Output the (X, Y) coordinate of the center of the cell containing the given text.  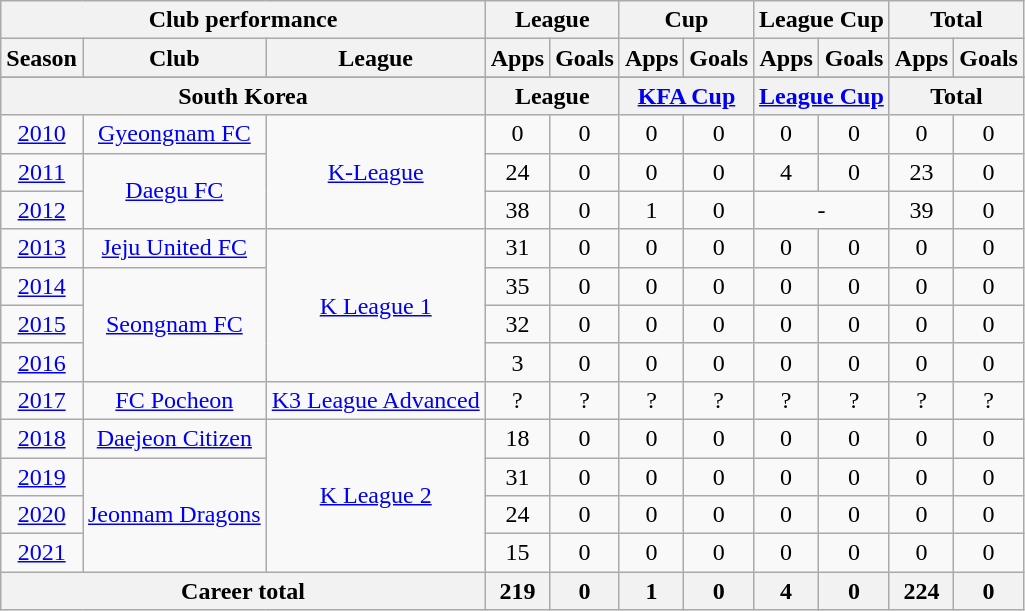
2011 (42, 172)
KFA Cup (686, 96)
219 (517, 591)
Daegu FC (174, 191)
Club (174, 58)
Cup (686, 20)
2018 (42, 438)
2010 (42, 134)
2021 (42, 553)
Jeonnam Dragons (174, 515)
K3 League Advanced (376, 400)
Career total (243, 591)
2017 (42, 400)
Daejeon Citizen (174, 438)
2019 (42, 477)
3 (517, 362)
K-League (376, 172)
38 (517, 210)
2012 (42, 210)
32 (517, 324)
K League 2 (376, 495)
2014 (42, 286)
39 (921, 210)
Season (42, 58)
18 (517, 438)
K League 1 (376, 305)
2016 (42, 362)
2013 (42, 248)
15 (517, 553)
Jeju United FC (174, 248)
- (822, 210)
224 (921, 591)
FC Pocheon (174, 400)
Seongnam FC (174, 324)
2020 (42, 515)
2015 (42, 324)
23 (921, 172)
35 (517, 286)
South Korea (243, 96)
Gyeongnam FC (174, 134)
Club performance (243, 20)
